Output the [X, Y] coordinate of the center of the cell containing the given text.  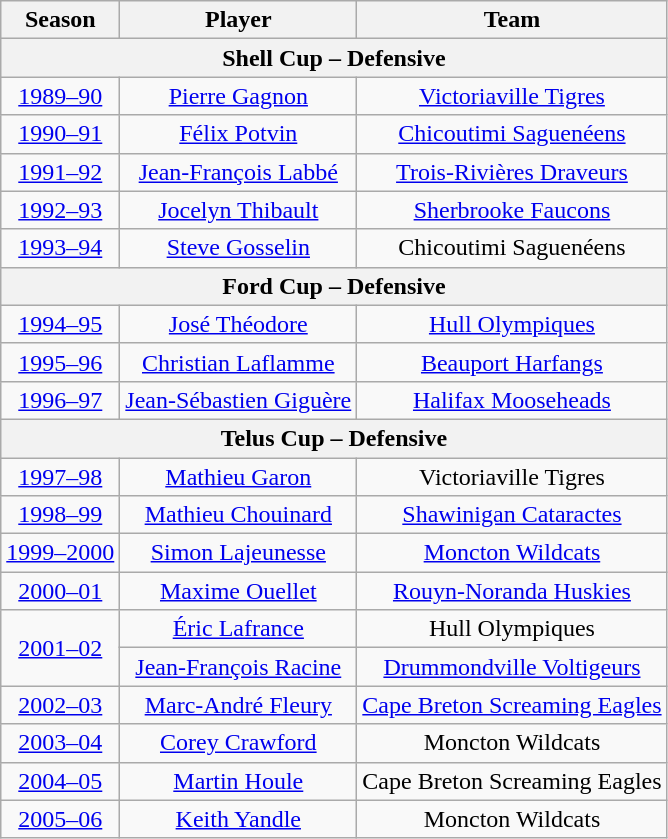
Team [512, 20]
Mathieu Chouinard [238, 515]
Sherbrooke Faucons [512, 210]
Maxime Ouellet [238, 591]
2002–03 [60, 705]
Steve Gosselin [238, 248]
1995–96 [60, 362]
Beauport Harfangs [512, 362]
1989–90 [60, 96]
José Théodore [238, 324]
Simon Lajeunesse [238, 553]
1991–92 [60, 172]
Jocelyn Thibault [238, 210]
1999–2000 [60, 553]
2005–06 [60, 819]
1990–91 [60, 134]
Shawinigan Cataractes [512, 515]
Pierre Gagnon [238, 96]
1997–98 [60, 477]
Rouyn-Noranda Huskies [512, 591]
1996–97 [60, 400]
Drummondville Voltigeurs [512, 667]
Keith Yandle [238, 819]
2000–01 [60, 591]
Éric Lafrance [238, 629]
1998–99 [60, 515]
1992–93 [60, 210]
Season [60, 20]
Trois-Rivières Draveurs [512, 172]
2004–05 [60, 781]
1993–94 [60, 248]
Corey Crawford [238, 743]
Jean-François Labbé [238, 172]
1994–95 [60, 324]
Marc-André Fleury [238, 705]
Félix Potvin [238, 134]
Christian Laflamme [238, 362]
Telus Cup – Defensive [334, 438]
Mathieu Garon [238, 477]
Halifax Mooseheads [512, 400]
Shell Cup – Defensive [334, 58]
Player [238, 20]
Ford Cup – Defensive [334, 286]
Jean-François Racine [238, 667]
2001–02 [60, 648]
Jean-Sébastien Giguère [238, 400]
Martin Houle [238, 781]
2003–04 [60, 743]
